Provide the (x, y) coordinate of the cell's center where the given text is located.  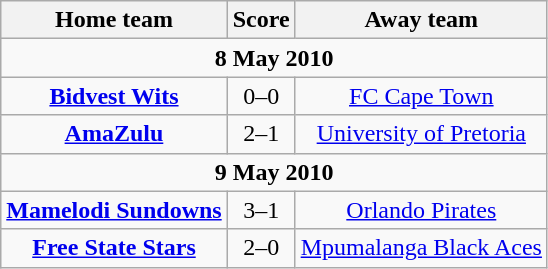
Free State Stars (114, 248)
3–1 (261, 210)
9 May 2010 (274, 172)
FC Cape Town (421, 96)
0–0 (261, 96)
Score (261, 20)
Bidvest Wits (114, 96)
Orlando Pirates (421, 210)
University of Pretoria (421, 134)
Home team (114, 20)
AmaZulu (114, 134)
8 May 2010 (274, 58)
2–0 (261, 248)
Away team (421, 20)
Mamelodi Sundowns (114, 210)
2–1 (261, 134)
Mpumalanga Black Aces (421, 248)
